Provide the [X, Y] coordinate of the cell's center where the given text is located.  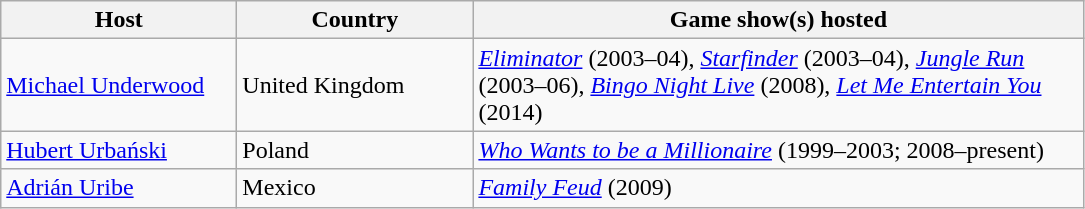
Michael Underwood [119, 85]
Mexico [355, 188]
Country [355, 20]
Who Wants to be a Millionaire (1999–2003; 2008–present) [778, 150]
Poland [355, 150]
Adrián Uribe [119, 188]
United Kingdom [355, 85]
Hubert Urbański [119, 150]
Eliminator (2003–04), Starfinder (2003–04), Jungle Run (2003–06), Bingo Night Live (2008), Let Me Entertain You (2014) [778, 85]
Host [119, 20]
Family Feud (2009) [778, 188]
Game show(s) hosted [778, 20]
